Identify which cell holds the provided text, then report its [x, y] central coordinate. 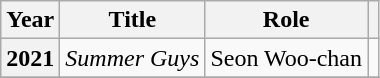
Year [30, 20]
2021 [30, 58]
Seon Woo-chan [286, 58]
Role [286, 20]
Summer Guys [132, 58]
Title [132, 20]
